Capture the cell that displays the provided text and extract its [x, y] central coordinate. 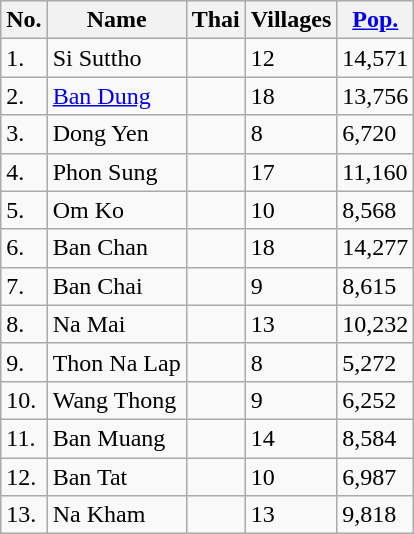
No. [24, 20]
11. [24, 438]
8. [24, 324]
1. [24, 58]
10,232 [376, 324]
Na Mai [116, 324]
14,277 [376, 248]
6. [24, 248]
9. [24, 362]
5. [24, 210]
Ban Dung [116, 96]
6,987 [376, 477]
Thai [216, 20]
8,584 [376, 438]
11,160 [376, 172]
6,252 [376, 400]
12. [24, 477]
2. [24, 96]
8,615 [376, 286]
10. [24, 400]
Na Kham [116, 515]
6,720 [376, 134]
Wang Thong [116, 400]
Ban Chai [116, 286]
5,272 [376, 362]
17 [291, 172]
Thon Na Lap [116, 362]
Om Ko [116, 210]
9,818 [376, 515]
13,756 [376, 96]
8,568 [376, 210]
Dong Yen [116, 134]
7. [24, 286]
Ban Tat [116, 477]
Ban Chan [116, 248]
14 [291, 438]
Pop. [376, 20]
4. [24, 172]
14,571 [376, 58]
3. [24, 134]
Ban Muang [116, 438]
Si Suttho [116, 58]
13. [24, 515]
Villages [291, 20]
Name [116, 20]
Phon Sung [116, 172]
12 [291, 58]
